Search for the cell housing the specified text and yield its (x, y) center coordinate. 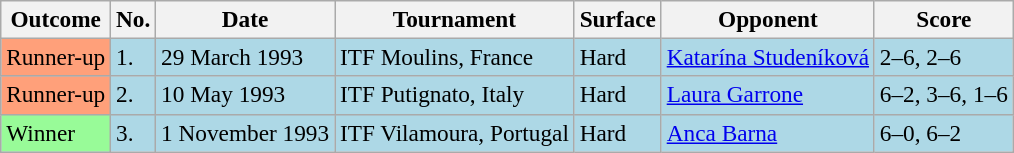
No. (134, 19)
Laura Garrone (768, 95)
Tournament (455, 19)
Opponent (768, 19)
3. (134, 133)
ITF Vilamoura, Portugal (455, 133)
6–0, 6–2 (944, 133)
Katarína Studeníková (768, 57)
1 November 1993 (246, 133)
Anca Barna (768, 133)
2. (134, 95)
Outcome (56, 19)
29 March 1993 (246, 57)
ITF Putignato, Italy (455, 95)
2–6, 2–6 (944, 57)
ITF Moulins, France (455, 57)
6–2, 3–6, 1–6 (944, 95)
1. (134, 57)
Winner (56, 133)
Surface (618, 19)
Score (944, 19)
Date (246, 19)
10 May 1993 (246, 95)
